Output the (x, y) coordinate of the center of the cell containing the given text.  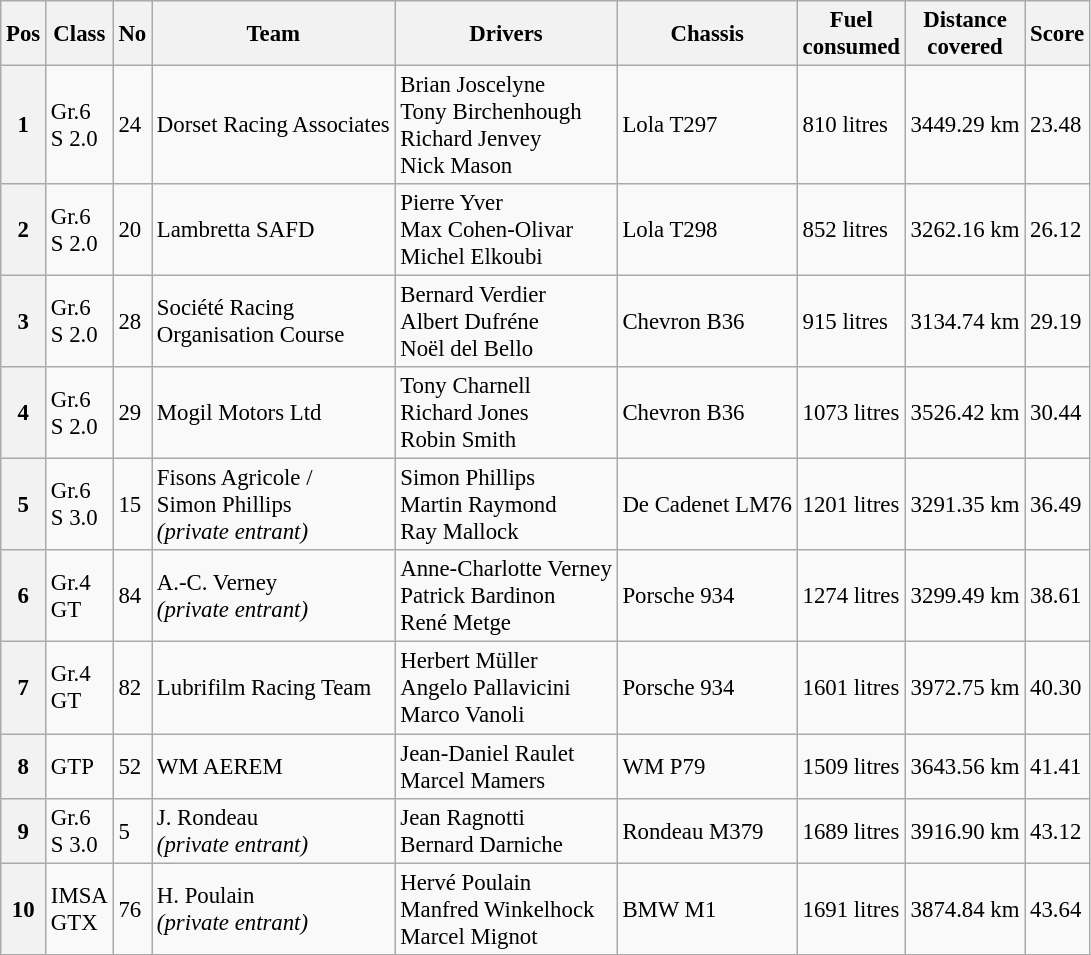
Drivers (506, 34)
BMW M1 (707, 909)
3134.74 km (964, 322)
915 litres (851, 322)
Société RacingOrganisation Course (274, 322)
810 litres (851, 126)
Mogil Motors Ltd (274, 413)
No (132, 34)
15 (132, 505)
3299.49 km (964, 596)
De Cadenet LM76 (707, 505)
H. Poulain(private entrant) (274, 909)
40.30 (1058, 688)
Bernard Verdier Albert Dufréne Noël del Bello (506, 322)
Team (274, 34)
3 (24, 322)
1073 litres (851, 413)
76 (132, 909)
30.44 (1058, 413)
43.12 (1058, 830)
3262.16 km (964, 230)
23.48 (1058, 126)
J. Rondeau(private entrant) (274, 830)
Herbert Müller Angelo Pallavicini Marco Vanoli (506, 688)
Fuelconsumed (851, 34)
Distancecovered (964, 34)
1274 litres (851, 596)
3449.29 km (964, 126)
3874.84 km (964, 909)
Lambretta SAFD (274, 230)
84 (132, 596)
WM P79 (707, 766)
Tony Charnell Richard Jones Robin Smith (506, 413)
6 (24, 596)
38.61 (1058, 596)
2 (24, 230)
24 (132, 126)
Class (80, 34)
GTP (80, 766)
Lola T297 (707, 126)
20 (132, 230)
Lubrifilm Racing Team (274, 688)
Simon Phillips Martin Raymond Ray Mallock (506, 505)
8 (24, 766)
Jean-Daniel Raulet Marcel Mamers (506, 766)
41.41 (1058, 766)
Rondeau M379 (707, 830)
Lola T298 (707, 230)
9 (24, 830)
10 (24, 909)
Hervé Poulain Manfred Winkelhock Marcel Mignot (506, 909)
1601 litres (851, 688)
Dorset Racing Associates (274, 126)
52 (132, 766)
3643.56 km (964, 766)
4 (24, 413)
82 (132, 688)
3916.90 km (964, 830)
43.64 (1058, 909)
26.12 (1058, 230)
Pos (24, 34)
IMSAGTX (80, 909)
1691 litres (851, 909)
36.49 (1058, 505)
A.-C. Verney (private entrant) (274, 596)
1 (24, 126)
Jean Ragnotti Bernard Darniche (506, 830)
Chassis (707, 34)
1689 litres (851, 830)
852 litres (851, 230)
29.19 (1058, 322)
Pierre Yver Max Cohen-Olivar Michel Elkoubi (506, 230)
29 (132, 413)
1201 litres (851, 505)
1509 litres (851, 766)
Fisons Agricole / Simon Phillips(private entrant) (274, 505)
28 (132, 322)
Score (1058, 34)
3972.75 km (964, 688)
3526.42 km (964, 413)
Anne-Charlotte Verney Patrick Bardinon René Metge (506, 596)
7 (24, 688)
3291.35 km (964, 505)
WM AEREM (274, 766)
Brian Joscelyne Tony Birchenhough Richard Jenvey Nick Mason (506, 126)
